Output the [x, y] coordinate of the center of the cell containing the given text.  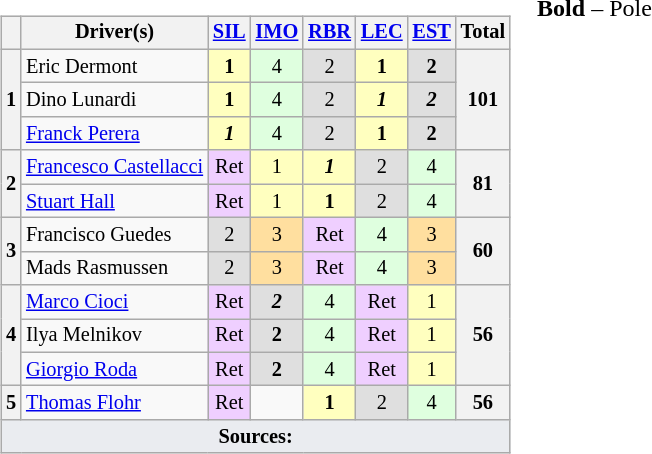
Total [483, 33]
Ilya Melnikov [114, 336]
101 [483, 100]
Franck Perera [114, 134]
RBR [330, 33]
Francisco Guedes [114, 235]
Marco Cioci [114, 302]
Dino Lunardi [114, 100]
EST [432, 33]
Francesco Castellacci [114, 167]
LEC [382, 33]
Mads Rasmussen [114, 268]
Giorgio Roda [114, 369]
5 [11, 403]
Stuart Hall [114, 201]
IMO [278, 33]
Eric Dermont [114, 66]
Driver(s) [114, 33]
Sources: [256, 437]
60 [483, 252]
Thomas Flohr [114, 403]
SIL [230, 33]
81 [483, 184]
